Output the (x, y) coordinate of the center of the cell containing the given text.  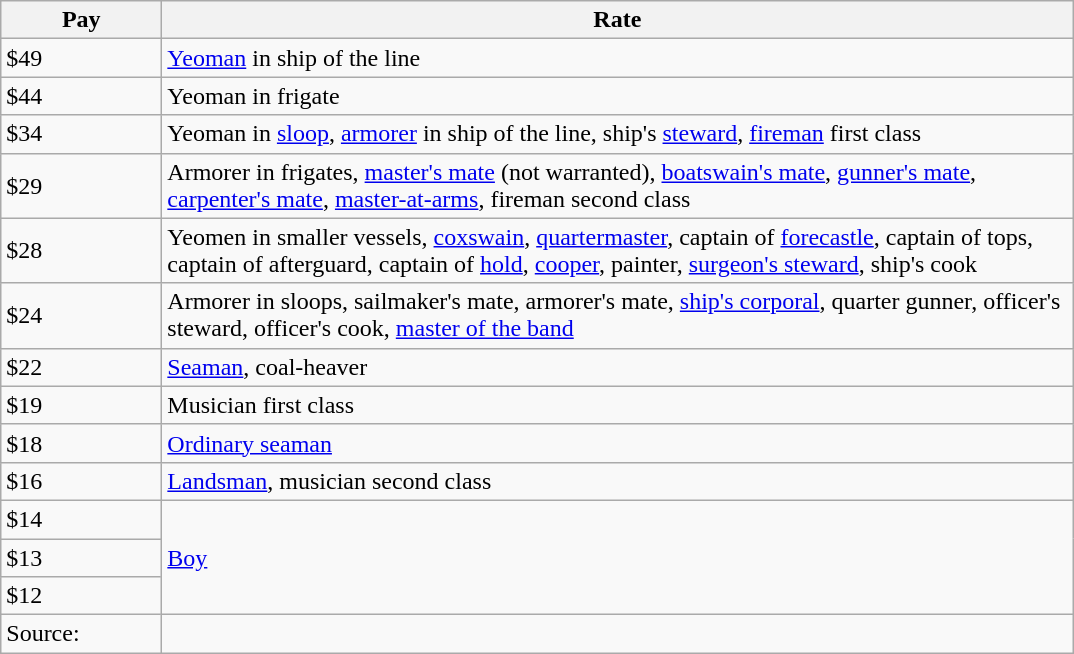
$24 (82, 316)
Pay (82, 20)
$19 (82, 405)
Musician first class (618, 405)
Seaman, coal-heaver (618, 367)
Landsman, musician second class (618, 481)
Yeoman in frigate (618, 96)
$14 (82, 519)
$18 (82, 443)
$16 (82, 481)
$44 (82, 96)
Armorer in sloops, sailmaker's mate, armorer's mate, ship's corporal, quarter gunner, officer's steward, officer's cook, master of the band (618, 316)
$13 (82, 557)
Boy (618, 557)
$28 (82, 250)
Armorer in frigates, master's mate (not warranted), boatswain's mate, gunner's mate, carpenter's mate, master-at-arms, fireman second class (618, 186)
$29 (82, 186)
Rate (618, 20)
Yeoman in ship of the line (618, 58)
Source: (82, 634)
Yeoman in sloop, armorer in ship of the line, ship's steward, fireman first class (618, 134)
$34 (82, 134)
$22 (82, 367)
Ordinary seaman (618, 443)
$12 (82, 596)
$49 (82, 58)
